Return the (x, y) coordinate for the center point of the cell that contains the specified text.  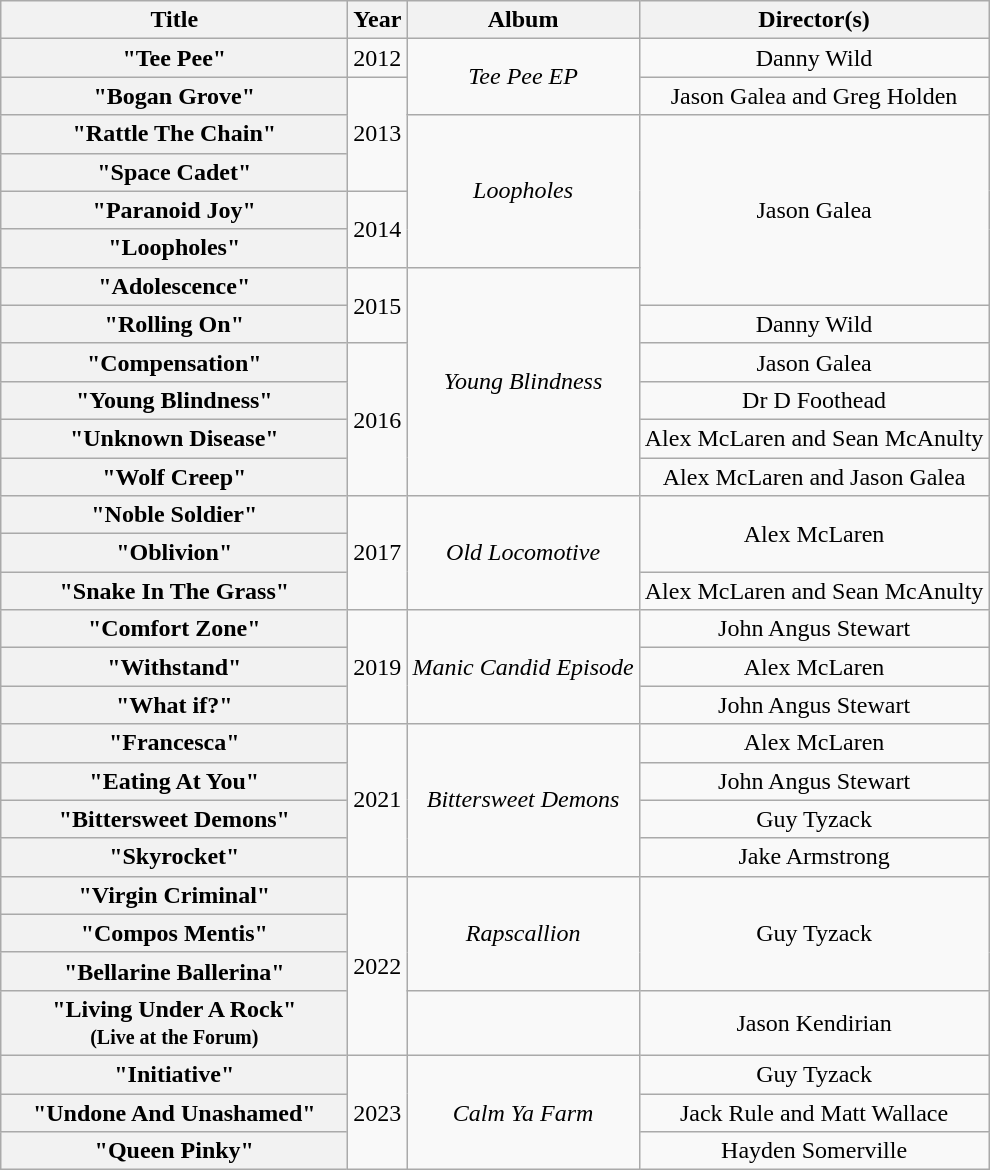
2015 (378, 305)
Bittersweet Demons (523, 800)
"Comfort Zone" (174, 629)
Year (378, 20)
Title (174, 20)
"Bellarine Ballerina" (174, 971)
"Initiative" (174, 1074)
"Living Under A Rock"(Live at the Forum) (174, 1022)
"Noble Soldier" (174, 515)
2013 (378, 134)
Jake Armstrong (814, 857)
Jack Rule and Matt Wallace (814, 1113)
Director(s) (814, 20)
Manic Candid Episode (523, 667)
Alex McLaren and Jason Galea (814, 477)
Hayden Somerville (814, 1151)
"Eating At You" (174, 781)
2016 (378, 419)
"Wolf Creep" (174, 477)
"Oblivion" (174, 553)
"What if?" (174, 705)
2017 (378, 553)
"Bogan Grove" (174, 96)
Tee Pee EP (523, 77)
"Bittersweet Demons" (174, 819)
"Virgin Criminal" (174, 895)
"Tee Pee" (174, 58)
"Rattle The Chain" (174, 134)
"Young Blindness" (174, 400)
"Compos Mentis" (174, 933)
"Undone And Unashamed" (174, 1113)
"Francesca" (174, 743)
Rapscallion (523, 933)
Jason Kendirian (814, 1022)
2014 (378, 229)
"Paranoid Joy" (174, 210)
"Snake In The Grass" (174, 591)
"Rolling On" (174, 324)
Young Blindness (523, 381)
2012 (378, 58)
"Unknown Disease" (174, 438)
Calm Ya Farm (523, 1112)
Jason Galea and Greg Holden (814, 96)
Album (523, 20)
"Compensation" (174, 362)
Loopholes (523, 191)
Dr D Foothead (814, 400)
2023 (378, 1112)
Old Locomotive (523, 553)
"Loopholes" (174, 248)
2019 (378, 667)
"Withstand" (174, 667)
2022 (378, 966)
"Adolescence" (174, 286)
"Space Cadet" (174, 172)
2021 (378, 800)
"Queen Pinky" (174, 1151)
"Skyrocket" (174, 857)
